Determine the [X, Y] coordinate at the center of the cell enclosing the given text.  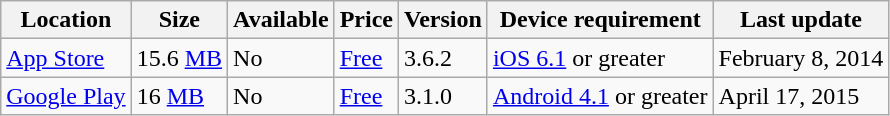
Location [66, 20]
3.6.2 [444, 58]
16 MB [179, 96]
iOS 6.1 or greater [600, 58]
April 17, 2015 [801, 96]
App Store [66, 58]
Version [444, 20]
Price [366, 20]
Google Play [66, 96]
Android 4.1 or greater [600, 96]
Size [179, 20]
February 8, 2014 [801, 58]
Last update [801, 20]
3.1.0 [444, 96]
Device requirement [600, 20]
Available [282, 20]
15.6 MB [179, 58]
